Scan for the cell matching the given text and deliver its (X, Y) coordinate at center. 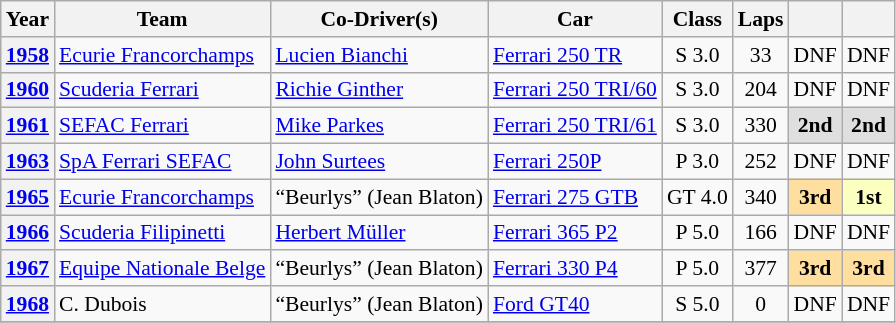
Ferrari 330 P4 (575, 269)
252 (761, 162)
1968 (28, 304)
Laps (761, 19)
John Surtees (379, 162)
Herbert Müller (379, 233)
Lucien Bianchi (379, 55)
340 (761, 197)
1958 (28, 55)
Year (28, 19)
GT 4.0 (698, 197)
1961 (28, 126)
Ferrari 275 GTB (575, 197)
Ferrari 250 TRI/60 (575, 90)
204 (761, 90)
1967 (28, 269)
SpA Ferrari SEFAC (162, 162)
Team (162, 19)
Ferrari 365 P2 (575, 233)
Co-Driver(s) (379, 19)
S 5.0 (698, 304)
Scuderia Ferrari (162, 90)
Ford GT40 (575, 304)
Ferrari 250P (575, 162)
33 (761, 55)
Richie Ginther (379, 90)
P 3.0 (698, 162)
0 (761, 304)
1st (868, 197)
Equipe Nationale Belge (162, 269)
Scuderia Filipinetti (162, 233)
Ferrari 250 TRI/61 (575, 126)
1963 (28, 162)
C. Dubois (162, 304)
Class (698, 19)
166 (761, 233)
Car (575, 19)
Mike Parkes (379, 126)
1965 (28, 197)
1960 (28, 90)
330 (761, 126)
377 (761, 269)
Ferrari 250 TR (575, 55)
SEFAC Ferrari (162, 126)
1966 (28, 233)
